Determine the [X, Y] coordinate at the center of the cell enclosing the given text.  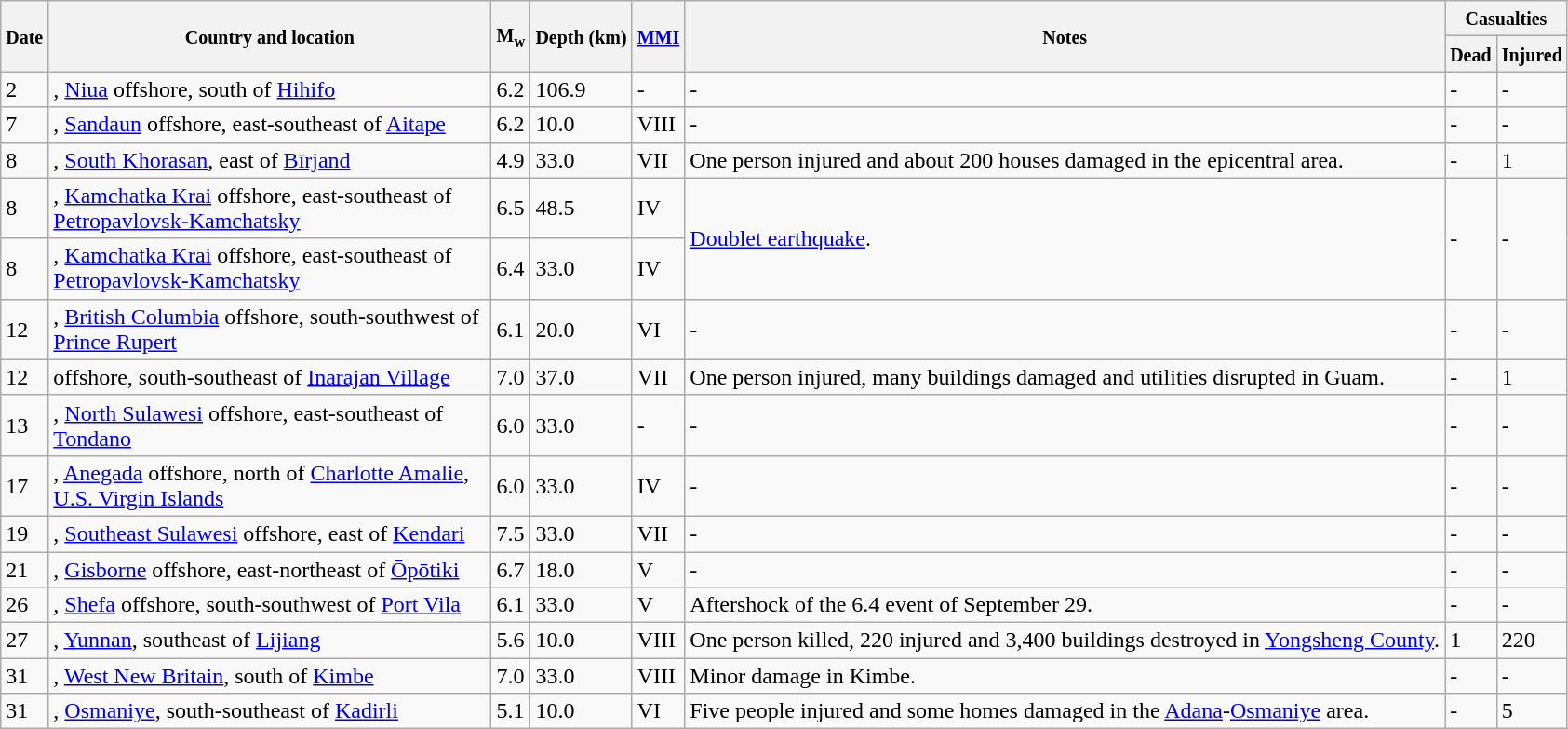
offshore, south-southeast of Inarajan Village [270, 377]
MMI [659, 36]
Country and location [270, 36]
6.4 [511, 268]
7.5 [511, 533]
21 [24, 569]
37.0 [581, 377]
, South Khorasan, east of Bīrjand [270, 160]
Aftershock of the 6.4 event of September 29. [1065, 605]
20.0 [581, 330]
18.0 [581, 569]
5.1 [511, 711]
6.7 [511, 569]
13 [24, 425]
Mw [511, 36]
, Southeast Sulawesi offshore, east of Kendari [270, 533]
One person injured, many buildings damaged and utilities disrupted in Guam. [1065, 377]
Minor damage in Kimbe. [1065, 676]
Date [24, 36]
17 [24, 486]
, Niua offshore, south of Hihifo [270, 89]
, Gisborne offshore, east-northeast of Ōpōtiki [270, 569]
, Osmaniye, south-southeast of Kadirli [270, 711]
48.5 [581, 209]
, Anegada offshore, north of Charlotte Amalie, U.S. Virgin Islands [270, 486]
, Yunnan, southeast of Lijiang [270, 641]
, Sandaun offshore, east-southeast of Aitape [270, 125]
5.6 [511, 641]
Dead [1471, 54]
Injured [1532, 54]
Depth (km) [581, 36]
26 [24, 605]
27 [24, 641]
, British Columbia offshore, south-southwest of Prince Rupert [270, 330]
2 [24, 89]
, West New Britain, south of Kimbe [270, 676]
One person injured and about 200 houses damaged in the epicentral area. [1065, 160]
Five people injured and some homes damaged in the Adana-Osmaniye area. [1065, 711]
4.9 [511, 160]
220 [1532, 641]
6.5 [511, 209]
7 [24, 125]
, Shefa offshore, south-southwest of Port Vila [270, 605]
One person killed, 220 injured and 3,400 buildings destroyed in Yongsheng County. [1065, 641]
, North Sulawesi offshore, east-southeast of Tondano [270, 425]
106.9 [581, 89]
Doublet earthquake. [1065, 238]
Notes [1065, 36]
5 [1532, 711]
19 [24, 533]
Casualties [1507, 19]
